Pinpoint the cell where the given text exists, returning its [X, Y] midpoint coordinate. 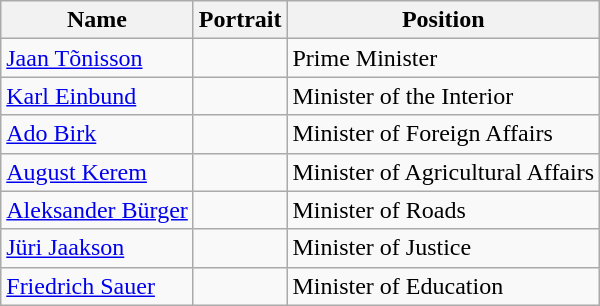
Minister of Justice [444, 248]
Jüri Jaakson [98, 248]
Minister of Roads [444, 210]
Ado Birk [98, 134]
Prime Minister [444, 58]
Minister of Education [444, 286]
Aleksander Bürger [98, 210]
Portrait [240, 20]
Karl Einbund [98, 96]
Jaan Tõnisson [98, 58]
Friedrich Sauer [98, 286]
Name [98, 20]
Minister of Foreign Affairs [444, 134]
Position [444, 20]
Minister of the Interior [444, 96]
Minister of Agricultural Affairs [444, 172]
August Kerem [98, 172]
